Determine the (x, y) coordinate at the center of the cell enclosing the given text.  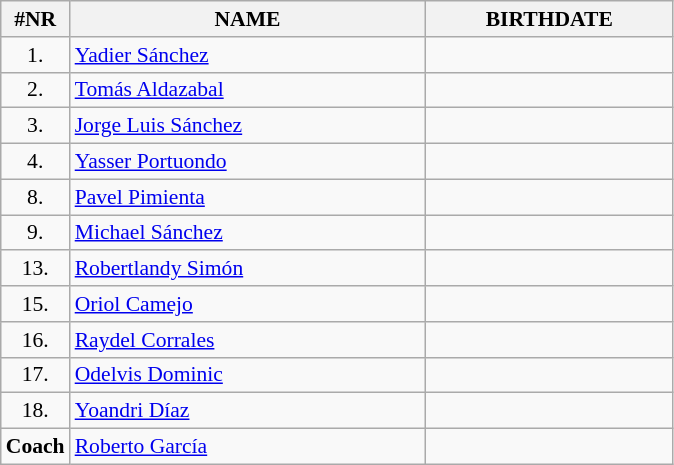
#NR (36, 19)
Raydel Corrales (248, 340)
15. (36, 304)
Roberto García (248, 447)
Jorge Luis Sánchez (248, 126)
Yadier Sánchez (248, 55)
Odelvis Dominic (248, 375)
9. (36, 233)
16. (36, 340)
Yoandri Díaz (248, 411)
Michael Sánchez (248, 233)
17. (36, 375)
Coach (36, 447)
NAME (248, 19)
Tomás Aldazabal (248, 90)
BIRTHDATE (549, 19)
4. (36, 162)
Robertlandy Simón (248, 269)
Pavel Pimienta (248, 197)
Yasser Portuondo (248, 162)
1. (36, 55)
13. (36, 269)
2. (36, 90)
8. (36, 197)
3. (36, 126)
18. (36, 411)
Oriol Camejo (248, 304)
